Search for the cell housing the specified text and yield its [X, Y] center coordinate. 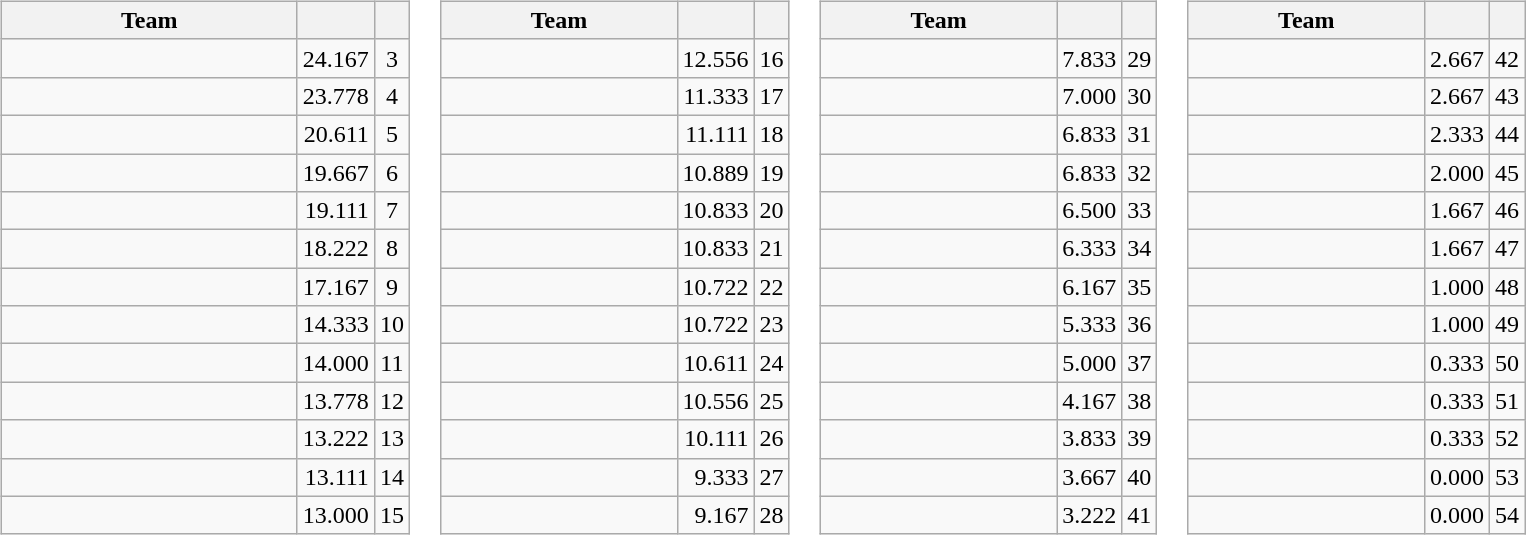
4 [392, 96]
9.333 [716, 477]
10.889 [716, 173]
23 [772, 325]
42 [1506, 58]
12.556 [716, 58]
28 [772, 515]
35 [1140, 287]
3.222 [1090, 515]
10.111 [716, 439]
6.333 [1090, 249]
41 [1140, 515]
47 [1506, 249]
14.333 [336, 325]
19 [772, 173]
43 [1506, 96]
17.167 [336, 287]
13.000 [336, 515]
5.333 [1090, 325]
51 [1506, 401]
40 [1140, 477]
37 [1140, 363]
10.556 [716, 401]
11.333 [716, 96]
18 [772, 134]
7.000 [1090, 96]
20.611 [336, 134]
6.167 [1090, 287]
3.667 [1090, 477]
8 [392, 249]
10 [392, 325]
16 [772, 58]
13.778 [336, 401]
45 [1506, 173]
50 [1506, 363]
17 [772, 96]
31 [1140, 134]
38 [1140, 401]
46 [1506, 211]
6 [392, 173]
6.500 [1090, 211]
12 [392, 401]
39 [1140, 439]
29 [1140, 58]
26 [772, 439]
33 [1140, 211]
2.333 [1456, 134]
5 [392, 134]
30 [1140, 96]
5.000 [1090, 363]
53 [1506, 477]
9 [392, 287]
21 [772, 249]
3.833 [1090, 439]
23.778 [336, 96]
20 [772, 211]
49 [1506, 325]
13.111 [336, 477]
52 [1506, 439]
44 [1506, 134]
24 [772, 363]
4.167 [1090, 401]
13 [392, 439]
19.111 [336, 211]
11 [392, 363]
10.611 [716, 363]
54 [1506, 515]
34 [1140, 249]
19.667 [336, 173]
32 [1140, 173]
13.222 [336, 439]
18.222 [336, 249]
7 [392, 211]
36 [1140, 325]
2.000 [1456, 173]
11.111 [716, 134]
3 [392, 58]
14 [392, 477]
27 [772, 477]
14.000 [336, 363]
15 [392, 515]
48 [1506, 287]
9.167 [716, 515]
24.167 [336, 58]
25 [772, 401]
22 [772, 287]
7.833 [1090, 58]
